Find where the given text appears and provide that cell's center as (X, Y) coordinate. 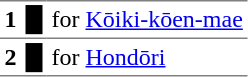
for Hondōri (147, 57)
2 (10, 57)
1 (10, 20)
for Kōiki-kōen-mae (147, 20)
